For the text-containing cell, return its midpoint in [x, y] coordinate format. 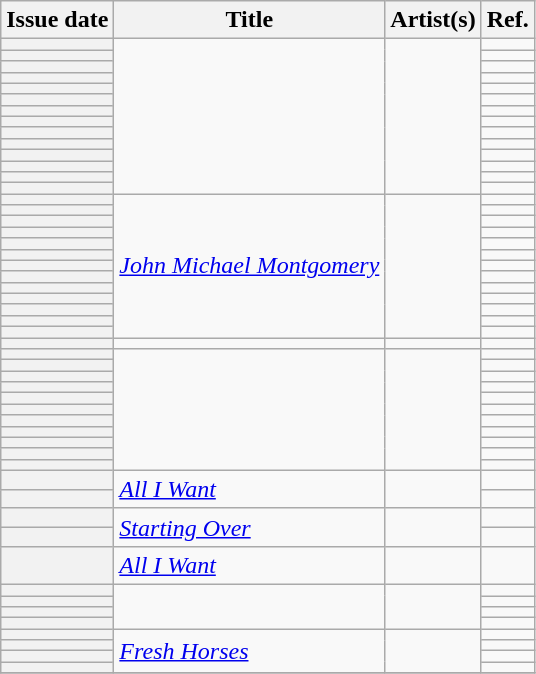
Ref. [508, 20]
Artist(s) [433, 20]
Fresh Horses [250, 651]
Issue date [58, 20]
Starting Over [250, 527]
Title [250, 20]
John Michael Montgomery [250, 266]
